Capture the cell that displays the provided text and extract its [X, Y] central coordinate. 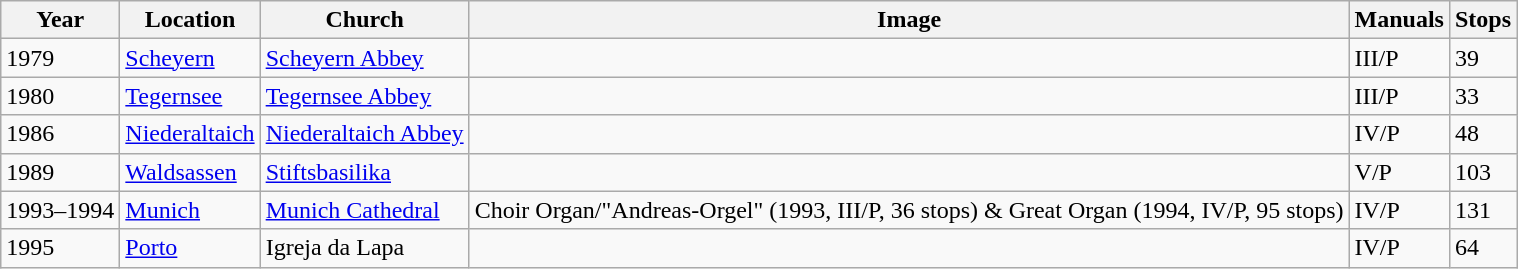
131 [1482, 210]
Niederaltaich [190, 134]
Porto [190, 248]
1986 [60, 134]
Igreja da Lapa [364, 248]
Stiftsbasilika [364, 172]
1993–1994 [60, 210]
39 [1482, 58]
Munich Cathedral [364, 210]
Stops [1482, 20]
Tegernsee [190, 96]
Choir Organ/"Andreas-Orgel" (1993, III/P, 36 stops) & Great Organ (1994, IV/P, 95 stops) [909, 210]
V/P [1399, 172]
33 [1482, 96]
1989 [60, 172]
Church [364, 20]
Manuals [1399, 20]
Niederaltaich Abbey [364, 134]
48 [1482, 134]
Tegernsee Abbey [364, 96]
Waldsassen [190, 172]
Munich [190, 210]
Scheyern [190, 58]
Scheyern Abbey [364, 58]
64 [1482, 248]
103 [1482, 172]
1980 [60, 96]
1979 [60, 58]
Image [909, 20]
1995 [60, 248]
Year [60, 20]
Location [190, 20]
